Locate the cell with the specified text and output its [X, Y] center coordinate. 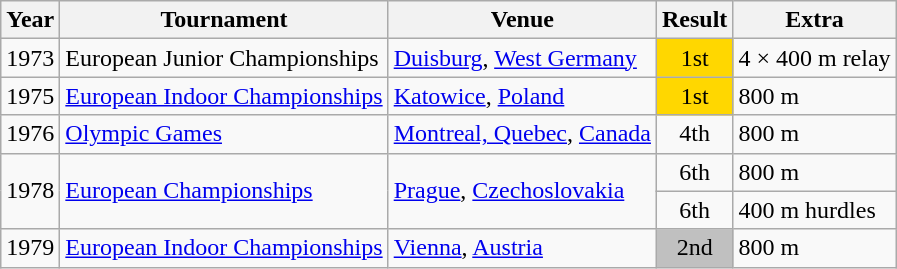
Result [694, 20]
1975 [30, 96]
Tournament [224, 20]
Montreal, Quebec, Canada [522, 134]
2nd [694, 248]
Year [30, 20]
Duisburg, West Germany [522, 58]
1973 [30, 58]
1978 [30, 191]
1979 [30, 248]
4 × 400 m relay [814, 58]
Prague, Czechoslovakia [522, 191]
1976 [30, 134]
European Junior Championships [224, 58]
4th [694, 134]
Extra [814, 20]
Olympic Games [224, 134]
Venue [522, 20]
Vienna, Austria [522, 248]
Katowice, Poland [522, 96]
European Championships [224, 191]
400 m hurdles [814, 210]
